For the text-containing cell, return its midpoint in (X, Y) coordinate format. 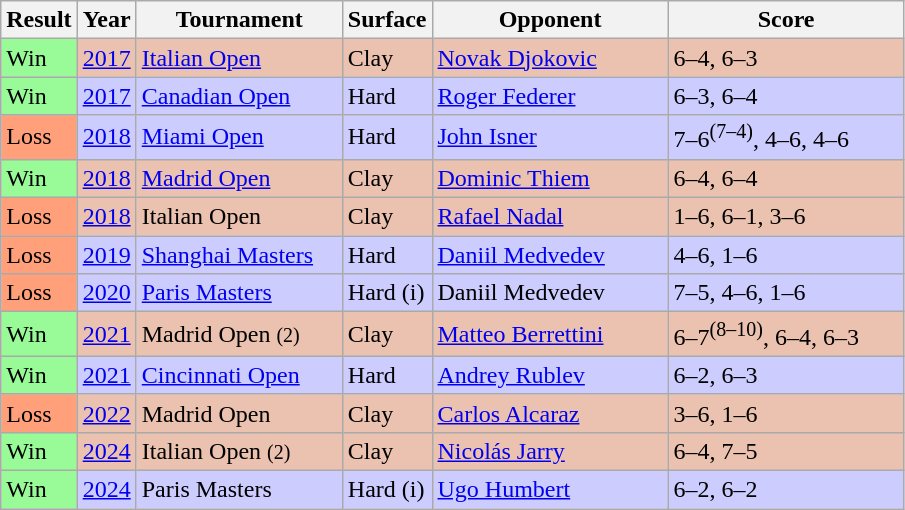
6–4, 7–5 (786, 451)
John Isner (550, 138)
Italian Open (2) (239, 451)
Novak Djokovic (550, 58)
Surface (387, 20)
6–4, 6–4 (786, 178)
Opponent (550, 20)
Year (106, 20)
Rafael Nadal (550, 217)
Canadian Open (239, 96)
6–2, 6–2 (786, 489)
4–6, 1–6 (786, 255)
Andrey Rublev (550, 375)
Carlos Alcaraz (550, 413)
2019 (106, 255)
Dominic Thiem (550, 178)
2020 (106, 293)
Matteo Berrettini (550, 334)
Nicolás Jarry (550, 451)
Roger Federer (550, 96)
Madrid Open (2) (239, 334)
Ugo Humbert (550, 489)
6–3, 6–4 (786, 96)
Shanghai Masters (239, 255)
Tournament (239, 20)
2022 (106, 413)
6–2, 6–3 (786, 375)
Miami Open (239, 138)
Score (786, 20)
6–4, 6–3 (786, 58)
3–6, 1–6 (786, 413)
7–6(7–4), 4–6, 4–6 (786, 138)
6–7(8–10), 6–4, 6–3 (786, 334)
7–5, 4–6, 1–6 (786, 293)
Cincinnati Open (239, 375)
1–6, 6–1, 3–6 (786, 217)
Result (39, 20)
